Pinpoint the cell where the given text exists, returning its (X, Y) midpoint coordinate. 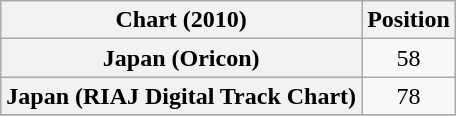
58 (409, 58)
Position (409, 20)
Chart (2010) (182, 20)
78 (409, 96)
Japan (Oricon) (182, 58)
Japan (RIAJ Digital Track Chart) (182, 96)
